From the cell containing the given text, extract its center point as (X, Y) coordinate. 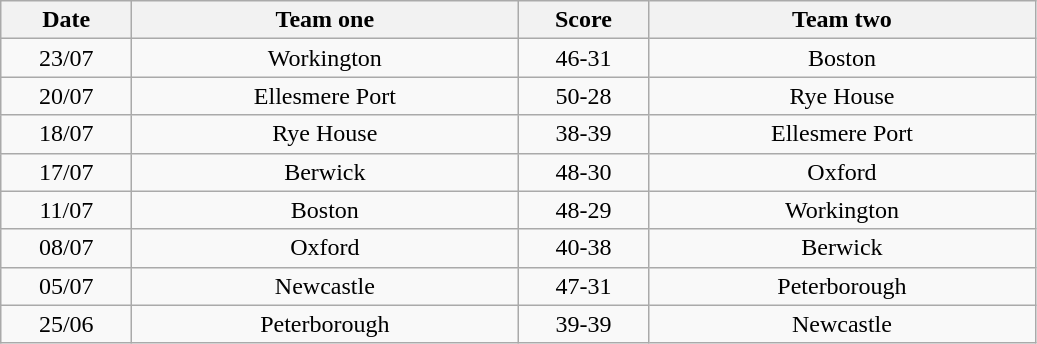
08/07 (66, 248)
39-39 (584, 324)
18/07 (66, 134)
17/07 (66, 172)
11/07 (66, 210)
38-39 (584, 134)
25/06 (66, 324)
46-31 (584, 58)
Score (584, 20)
50-28 (584, 96)
40-38 (584, 248)
05/07 (66, 286)
Team one (325, 20)
Team two (842, 20)
Date (66, 20)
47-31 (584, 286)
48-29 (584, 210)
23/07 (66, 58)
48-30 (584, 172)
20/07 (66, 96)
